Extract the [X, Y] coordinate from the center of the cell holding the provided text.  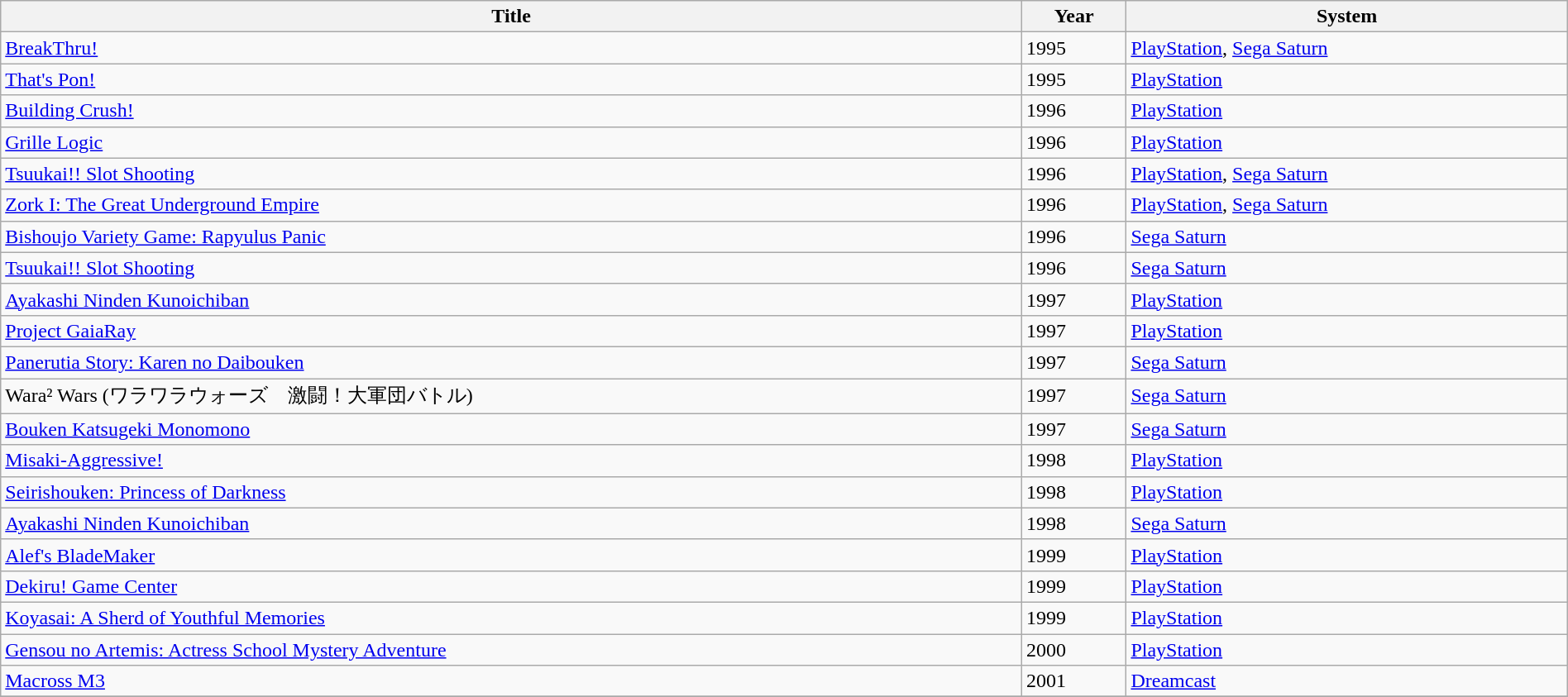
Wara² Wars (ワラワラウォーズ 激闘！大軍団バトル) [511, 397]
That's Pon! [511, 79]
2001 [1073, 681]
Project GaiaRay [511, 331]
Dreamcast [1346, 681]
Year [1073, 17]
Grille Logic [511, 142]
Alef's BladeMaker [511, 555]
Macross M3 [511, 681]
Bishoujo Variety Game: Rapyulus Panic [511, 236]
Bouken Katsugeki Monomono [511, 429]
Building Crush! [511, 111]
Panerutia Story: Karen no Daibouken [511, 362]
Dekiru! Game Center [511, 586]
2000 [1073, 649]
BreakThru! [511, 48]
Gensou no Artemis: Actress School Mystery Adventure [511, 649]
Zork I: The Great Underground Empire [511, 205]
Misaki-Aggressive! [511, 461]
Koyasai: A Sherd of Youthful Memories [511, 618]
Title [511, 17]
System [1346, 17]
Seirishouken: Princess of Darkness [511, 492]
